Locate the cell with the specified text and output its [X, Y] center coordinate. 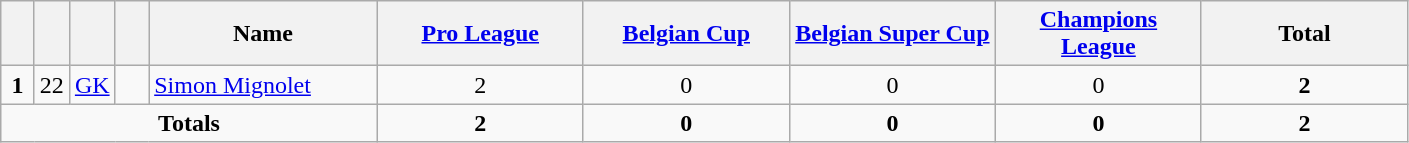
Totals [189, 123]
Simon Mignolet [264, 85]
GK [92, 85]
Belgian Super Cup [892, 34]
1 [18, 85]
22 [52, 85]
Total [1304, 34]
Pro League [480, 34]
Champions League [1098, 34]
Name [264, 34]
Belgian Cup [686, 34]
